Extract the (X, Y) coordinate from the center of the cell holding the provided text.  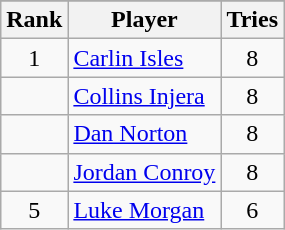
5 (34, 210)
Jordan Conroy (144, 172)
Carlin Isles (144, 58)
6 (252, 210)
Collins Injera (144, 96)
Tries (252, 20)
Dan Norton (144, 134)
Player (144, 20)
1 (34, 58)
Luke Morgan (144, 210)
Rank (34, 20)
